Provide the [x, y] coordinate of the cell's center where the given text is located.  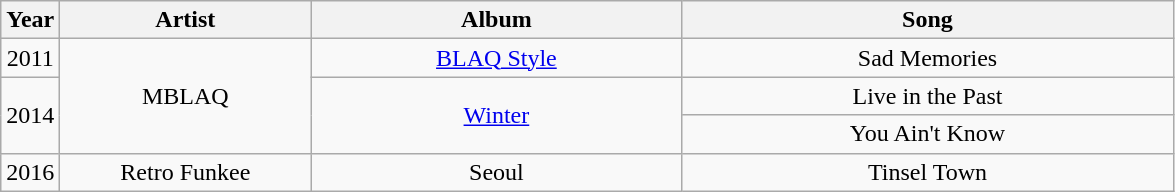
2011 [30, 58]
You Ain't Know [928, 134]
Seoul [496, 172]
Sad Memories [928, 58]
MBLAQ [186, 96]
Artist [186, 20]
BLAQ Style [496, 58]
2016 [30, 172]
Winter [496, 115]
Year [30, 20]
Live in the Past [928, 96]
2014 [30, 115]
Retro Funkee [186, 172]
Song [928, 20]
Tinsel Town [928, 172]
Album [496, 20]
